For the text-containing cell, return its midpoint in [x, y] coordinate format. 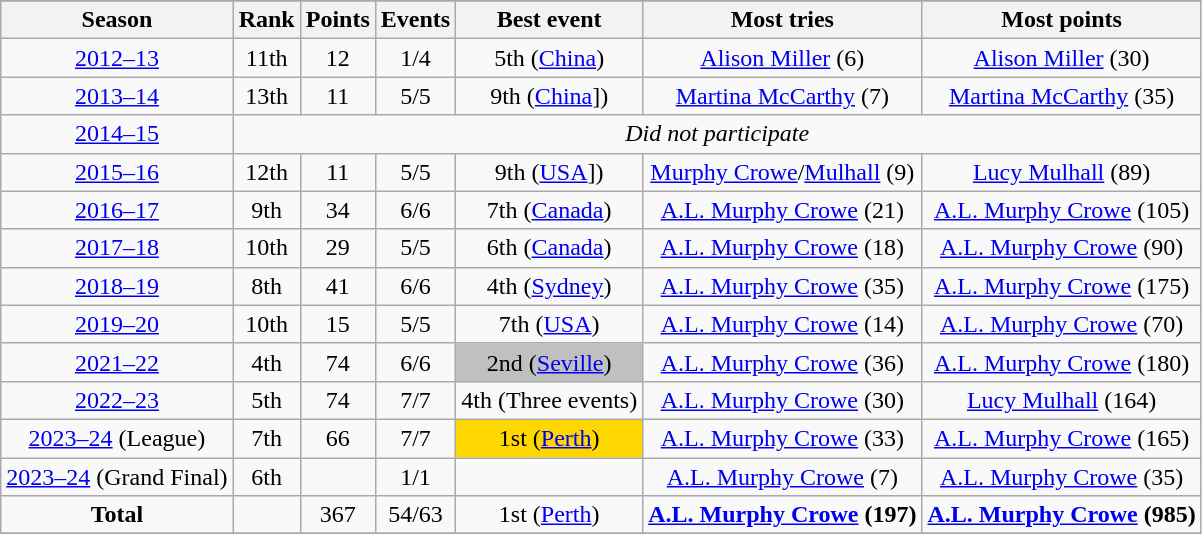
A.L. Murphy Crowe (14) [782, 324]
2nd (Seville) [550, 362]
A.L. Murphy Crowe (175) [1062, 286]
Rank [266, 20]
66 [338, 438]
Total [117, 515]
Most tries [782, 20]
2023–24 (League) [117, 438]
A.L. Murphy Crowe (30) [782, 400]
2012–13 [117, 58]
A.L. Murphy Crowe (105) [1062, 210]
A.L. Murphy Crowe (36) [782, 362]
7th [266, 438]
A.L. Murphy Crowe (33) [782, 438]
2018–19 [117, 286]
9th (USA]) [550, 172]
Alison Miller (30) [1062, 58]
8th [266, 286]
Murphy Crowe/Mulhall (9) [782, 172]
9th [266, 210]
2021–22 [117, 362]
2016–17 [117, 210]
4th (Three events) [550, 400]
Did not participate [717, 134]
5th (China) [550, 58]
1/1 [415, 477]
A.L. Murphy Crowe (21) [782, 210]
9th (China]) [550, 96]
Martina McCarthy (35) [1062, 96]
A.L. Murphy Crowe (70) [1062, 324]
Martina McCarthy (7) [782, 96]
Season [117, 20]
54/63 [415, 515]
4th (Sydney) [550, 286]
Most points [1062, 20]
Alison Miller (6) [782, 58]
A.L. Murphy Crowe (18) [782, 248]
13th [266, 96]
Best event [550, 20]
12th [266, 172]
2019–20 [117, 324]
2023–24 (Grand Final) [117, 477]
29 [338, 248]
41 [338, 286]
A.L. Murphy Crowe (165) [1062, 438]
6th [266, 477]
2017–18 [117, 248]
2022–23 [117, 400]
Events [415, 20]
2015–16 [117, 172]
5th [266, 400]
11th [266, 58]
A.L. Murphy Crowe (985) [1062, 515]
4th [266, 362]
34 [338, 210]
Lucy Mulhall (89) [1062, 172]
15 [338, 324]
Lucy Mulhall (164) [1062, 400]
A.L. Murphy Crowe (90) [1062, 248]
2014–15 [117, 134]
Points [338, 20]
A.L. Murphy Crowe (180) [1062, 362]
7th (Canada) [550, 210]
1/4 [415, 58]
12 [338, 58]
A.L. Murphy Crowe (7) [782, 477]
2013–14 [117, 96]
7th (USA) [550, 324]
A.L. Murphy Crowe (197) [782, 515]
367 [338, 515]
6th (Canada) [550, 248]
